Pinpoint the cell where the given text exists, returning its [X, Y] midpoint coordinate. 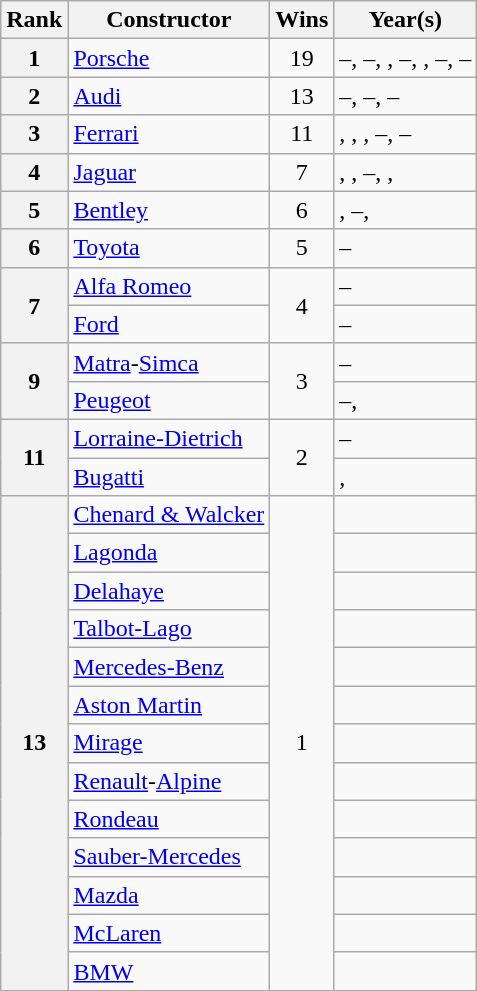
Mercedes-Benz [169, 667]
, , , –, – [406, 134]
Ford [169, 324]
Mazda [169, 895]
, [406, 477]
Ferrari [169, 134]
19 [302, 58]
Renault-Alpine [169, 781]
Audi [169, 96]
Bugatti [169, 477]
Mirage [169, 743]
Bentley [169, 210]
–, –, , –, , –, – [406, 58]
Jaguar [169, 172]
Rank [34, 20]
Peugeot [169, 400]
Year(s) [406, 20]
Lagonda [169, 553]
Delahaye [169, 591]
Alfa Romeo [169, 286]
9 [34, 381]
Sauber-Mercedes [169, 857]
Talbot-Lago [169, 629]
BMW [169, 971]
Wins [302, 20]
–, [406, 400]
Lorraine-Dietrich [169, 438]
Constructor [169, 20]
, , –, , [406, 172]
Toyota [169, 248]
Chenard & Walcker [169, 515]
Aston Martin [169, 705]
, –, [406, 210]
McLaren [169, 933]
Rondeau [169, 819]
Porsche [169, 58]
Matra-Simca [169, 362]
–, –, – [406, 96]
